Determine the (x, y) coordinate at the center of the cell enclosing the given text.  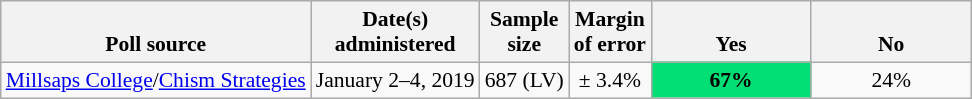
24% (891, 80)
Millsaps College/Chism Strategies (156, 80)
Samplesize (524, 32)
Marginof error (610, 32)
No (891, 32)
Date(s)administered (396, 32)
67% (731, 80)
January 2–4, 2019 (396, 80)
± 3.4% (610, 80)
Yes (731, 32)
Poll source (156, 32)
687 (LV) (524, 80)
